Locate the cell with the specified text and output its [X, Y] center coordinate. 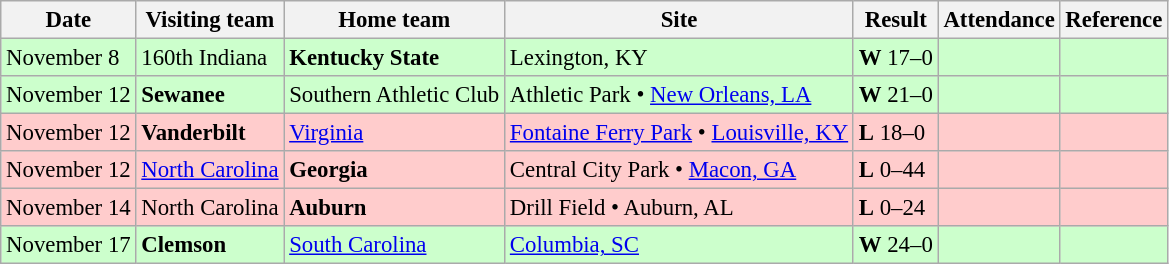
Athletic Park • New Orleans, LA [680, 95]
Auburn [394, 208]
160th Indiana [210, 58]
South Carolina [394, 245]
November 14 [68, 208]
W 17–0 [896, 58]
Attendance [999, 20]
L 18–0 [896, 133]
Drill Field • Auburn, AL [680, 208]
Result [896, 20]
Visiting team [210, 20]
Home team [394, 20]
Date [68, 20]
Reference [1114, 20]
November 8 [68, 58]
Central City Park • Macon, GA [680, 170]
Kentucky State [394, 58]
L 0–44 [896, 170]
November 17 [68, 245]
Site [680, 20]
Vanderbilt [210, 133]
Clemson [210, 245]
Virginia [394, 133]
L 0–24 [896, 208]
W 24–0 [896, 245]
Lexington, KY [680, 58]
Georgia [394, 170]
Sewanee [210, 95]
Fontaine Ferry Park • Louisville, KY [680, 133]
Columbia, SC [680, 245]
W 21–0 [896, 95]
Southern Athletic Club [394, 95]
